Detect which cell encompasses the target text, then output its [x, y] center coordinate. 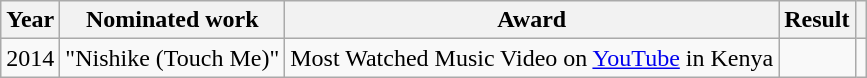
Result [817, 20]
Most Watched Music Video on YouTube in Kenya [532, 58]
Award [532, 20]
Year [30, 20]
"Nishike (Touch Me)" [172, 58]
Nominated work [172, 20]
2014 [30, 58]
